Extract the [x, y] coordinate from the center of the cell holding the provided text.  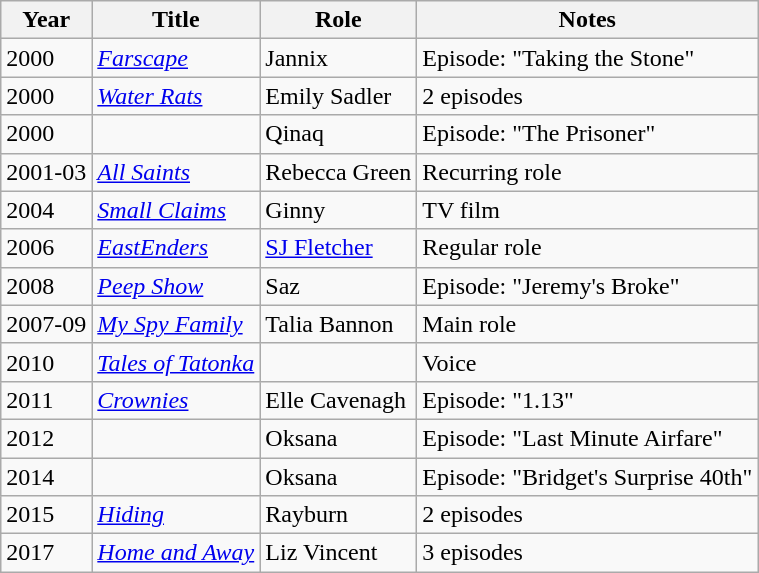
2017 [46, 553]
Episode: "Jeremy's Broke" [588, 286]
Episode: "Last Minute Airfare" [588, 438]
Voice [588, 362]
Episode: "1.13" [588, 400]
Jannix [338, 58]
Farscape [176, 58]
Talia Bannon [338, 324]
Home and Away [176, 553]
Crownies [176, 400]
Recurring role [588, 172]
2012 [46, 438]
My Spy Family [176, 324]
Elle Cavenagh [338, 400]
3 episodes [588, 553]
2008 [46, 286]
2010 [46, 362]
TV film [588, 210]
Title [176, 20]
Episode: "Bridget's Surprise 40th" [588, 477]
2015 [46, 515]
Episode: "The Prisoner" [588, 134]
Liz Vincent [338, 553]
SJ Fletcher [338, 248]
2004 [46, 210]
Main role [588, 324]
Role [338, 20]
Small Claims [176, 210]
EastEnders [176, 248]
Emily Sadler [338, 96]
Saz [338, 286]
Tales of Tatonka [176, 362]
Peep Show [176, 286]
Notes [588, 20]
Hiding [176, 515]
2007-09 [46, 324]
2001-03 [46, 172]
Regular role [588, 248]
Water Rats [176, 96]
2011 [46, 400]
Rayburn [338, 515]
2014 [46, 477]
Rebecca Green [338, 172]
Episode: "Taking the Stone" [588, 58]
Ginny [338, 210]
All Saints [176, 172]
2006 [46, 248]
Qinaq [338, 134]
Year [46, 20]
